Pinpoint the cell where the given text exists, returning its [X, Y] midpoint coordinate. 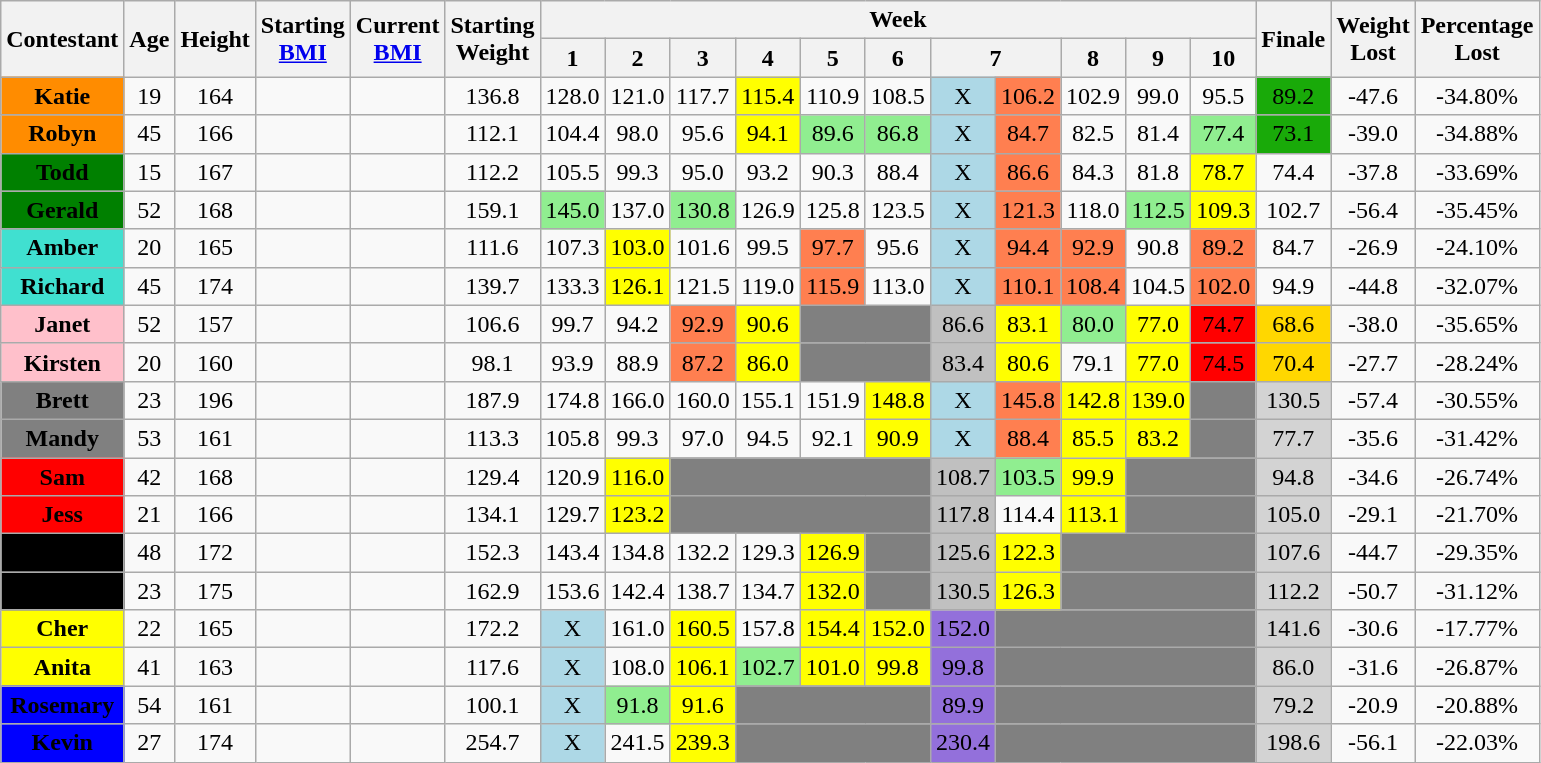
80.0 [1092, 324]
-38.0 [1373, 324]
22 [150, 629]
91.8 [638, 705]
PercentageLost [1477, 39]
84.3 [1092, 172]
239.3 [702, 743]
108.4 [1092, 286]
112.5 [1158, 210]
125.8 [832, 210]
90.9 [898, 438]
4 [768, 58]
2 [638, 58]
141.6 [1294, 629]
117.7 [702, 96]
129.7 [572, 515]
114.4 [1028, 515]
136.8 [492, 96]
164 [215, 96]
-20.9 [1373, 705]
107.3 [572, 248]
68.6 [1294, 324]
21 [150, 515]
8 [1092, 58]
134.7 [768, 591]
83.1 [1028, 324]
134.8 [638, 553]
152.3 [492, 553]
81.8 [1158, 172]
94.4 [1028, 248]
-34.6 [1373, 477]
-44.7 [1373, 553]
81.4 [1158, 134]
154.4 [832, 629]
Jess [62, 515]
241.5 [638, 743]
97.7 [832, 248]
-30.6 [1373, 629]
108.0 [638, 667]
-28.24% [1477, 362]
87.2 [702, 362]
83.2 [1158, 438]
133.3 [572, 286]
108.5 [898, 96]
104.5 [1158, 286]
Kevin [62, 743]
145.0 [572, 210]
148.8 [898, 400]
Anita [62, 667]
Todd [62, 172]
77.4 [1224, 134]
-27.7 [1373, 362]
160.5 [702, 629]
172 [215, 553]
198.6 [1294, 743]
125.6 [962, 553]
99.0 [1158, 96]
104.4 [572, 134]
53 [150, 438]
-29.35% [1477, 553]
94.1 [768, 134]
103.0 [638, 248]
-26.87% [1477, 667]
119.0 [768, 286]
196 [215, 400]
94.2 [638, 324]
122.3 [1028, 553]
-26.74% [1477, 477]
108.7 [962, 477]
139.7 [492, 286]
Katie [62, 96]
89.9 [962, 705]
82.5 [1092, 134]
5 [832, 58]
160.0 [702, 400]
WeightLost [1373, 39]
1 [572, 58]
99.5 [768, 248]
100.1 [492, 705]
Mark [62, 591]
118.0 [1092, 210]
172.2 [492, 629]
128.0 [572, 96]
91.6 [702, 705]
Kirsten [62, 362]
107.6 [1294, 553]
105.0 [1294, 515]
StartingBMI [302, 39]
-31.6 [1373, 667]
48 [150, 553]
79.1 [1092, 362]
Cher [62, 629]
73.1 [1294, 134]
-21.70% [1477, 515]
3 [702, 58]
123.2 [638, 515]
-33.69% [1477, 172]
151.9 [832, 400]
-56.1 [1373, 743]
6 [898, 58]
Week [898, 20]
106.1 [702, 667]
74.4 [1294, 172]
Chris [62, 553]
83.4 [962, 362]
74.7 [1224, 324]
-44.8 [1373, 286]
Gerald [62, 210]
99.9 [1092, 477]
94.5 [768, 438]
90.8 [1158, 248]
-20.88% [1477, 705]
116.0 [638, 477]
109.3 [1224, 210]
117.6 [492, 667]
95.0 [702, 172]
80.6 [1028, 362]
70.4 [1294, 362]
CurrentBMI [398, 39]
143.4 [572, 553]
Finale [1294, 39]
137.0 [638, 210]
Mandy [62, 438]
103.5 [1028, 477]
97.0 [702, 438]
167 [215, 172]
-35.65% [1477, 324]
Sam [62, 477]
120.9 [572, 477]
-31.42% [1477, 438]
-32.07% [1477, 286]
111.6 [492, 248]
106.2 [1028, 96]
88.9 [638, 362]
-39.0 [1373, 134]
142.8 [1092, 400]
-37.8 [1373, 172]
130.8 [702, 210]
Robyn [62, 134]
113.3 [492, 438]
106.6 [492, 324]
StartingWeight [492, 39]
9 [1158, 58]
-56.4 [1373, 210]
126.3 [1028, 591]
123.5 [898, 210]
110.9 [832, 96]
153.6 [572, 591]
89.6 [832, 134]
160 [215, 362]
132.2 [702, 553]
Brett [62, 400]
161.0 [638, 629]
Rosemary [62, 705]
139.0 [1158, 400]
54 [150, 705]
Richard [62, 286]
126.1 [638, 286]
-47.6 [1373, 96]
41 [150, 667]
94.9 [1294, 286]
-34.88% [1477, 134]
112.1 [492, 134]
-17.77% [1477, 629]
101.0 [832, 667]
113.1 [1092, 515]
-34.80% [1477, 96]
121.3 [1028, 210]
74.5 [1224, 362]
86.8 [898, 134]
254.7 [492, 743]
163 [215, 667]
102.0 [1224, 286]
42 [150, 477]
Janet [62, 324]
105.5 [572, 172]
93.2 [768, 172]
95.5 [1224, 96]
138.7 [702, 591]
-29.1 [1373, 515]
85.5 [1092, 438]
-30.55% [1477, 400]
174.8 [572, 400]
-26.9 [1373, 248]
159.1 [492, 210]
-57.4 [1373, 400]
110.1 [1028, 286]
117.8 [962, 515]
79.2 [1294, 705]
92.1 [832, 438]
15 [150, 172]
Age [150, 39]
145.8 [1028, 400]
Amber [62, 248]
115.4 [768, 96]
-35.6 [1373, 438]
113.0 [898, 286]
94.8 [1294, 477]
157.8 [768, 629]
90.6 [768, 324]
-50.7 [1373, 591]
121.0 [638, 96]
155.1 [768, 400]
19 [150, 96]
10 [1224, 58]
93.9 [572, 362]
99.7 [572, 324]
101.6 [702, 248]
Contestant [62, 39]
129.3 [768, 553]
90.3 [832, 172]
157 [215, 324]
7 [995, 58]
77.7 [1294, 438]
27 [150, 743]
98.0 [638, 134]
-24.10% [1477, 248]
78.7 [1224, 172]
166.0 [638, 400]
-22.03% [1477, 743]
-31.12% [1477, 591]
105.8 [572, 438]
102.9 [1092, 96]
Height [215, 39]
162.9 [492, 591]
98.1 [492, 362]
134.1 [492, 515]
175 [215, 591]
142.4 [638, 591]
-35.45% [1477, 210]
132.0 [832, 591]
121.5 [702, 286]
115.9 [832, 286]
129.4 [492, 477]
230.4 [962, 743]
187.9 [492, 400]
